Extract the (X, Y) coordinate from the center of the cell holding the provided text.  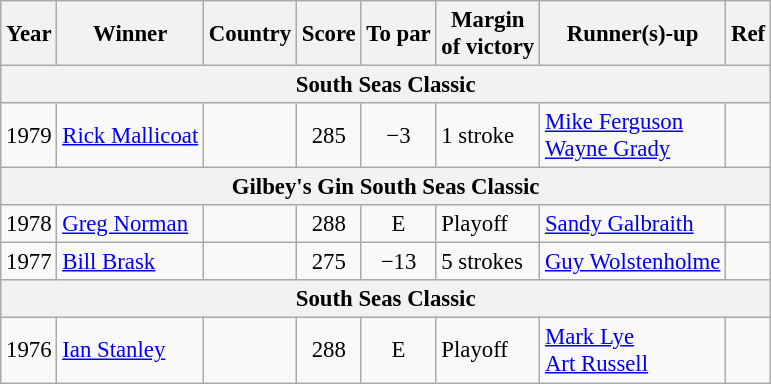
1979 (29, 136)
1 stroke (488, 136)
Rick Mallicoat (130, 136)
Country (250, 34)
Marginof victory (488, 34)
Ian Stanley (130, 350)
Winner (130, 34)
−13 (398, 262)
Guy Wolstenholme (633, 262)
1976 (29, 350)
Gilbey's Gin South Seas Classic (386, 187)
1977 (29, 262)
To par (398, 34)
Year (29, 34)
Greg Norman (130, 224)
Mike Ferguson Wayne Grady (633, 136)
Mark Lye Art Russell (633, 350)
Ref (748, 34)
5 strokes (488, 262)
Bill Brask (130, 262)
Score (328, 34)
285 (328, 136)
Sandy Galbraith (633, 224)
Runner(s)-up (633, 34)
−3 (398, 136)
1978 (29, 224)
275 (328, 262)
